Locate the cell with the specified text and output its [X, Y] center coordinate. 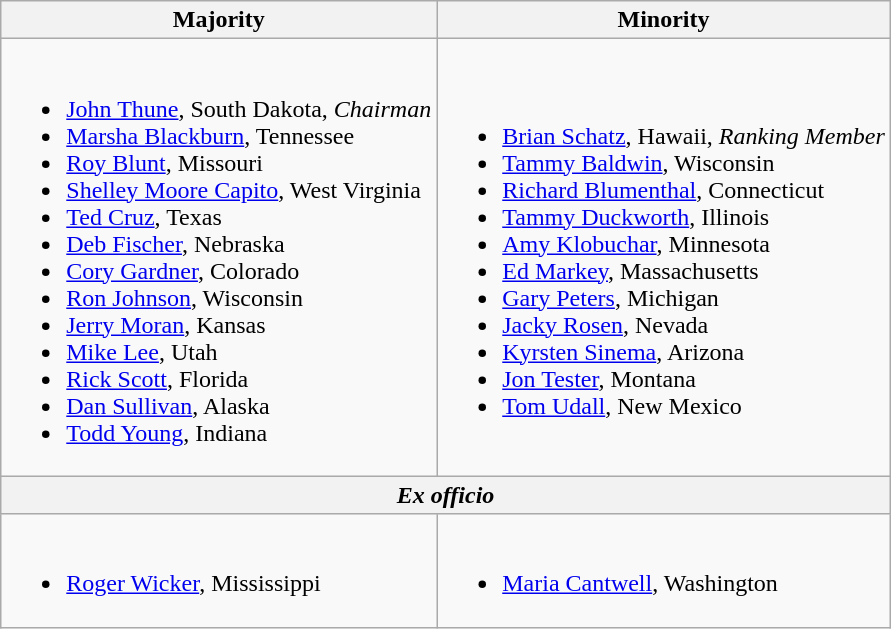
Minority [664, 20]
Maria Cantwell, Washington [664, 570]
Ex officio [446, 495]
Roger Wicker, Mississippi [219, 570]
Majority [219, 20]
